Determine the (X, Y) coordinate at the center of the cell enclosing the given text.  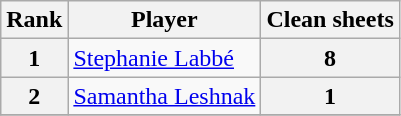
8 (330, 58)
Clean sheets (330, 20)
Stephanie Labbé (164, 58)
Samantha Leshnak (164, 96)
Player (164, 20)
Rank (34, 20)
2 (34, 96)
